Return the [x, y] coordinate for the center point of the cell that contains the specified text.  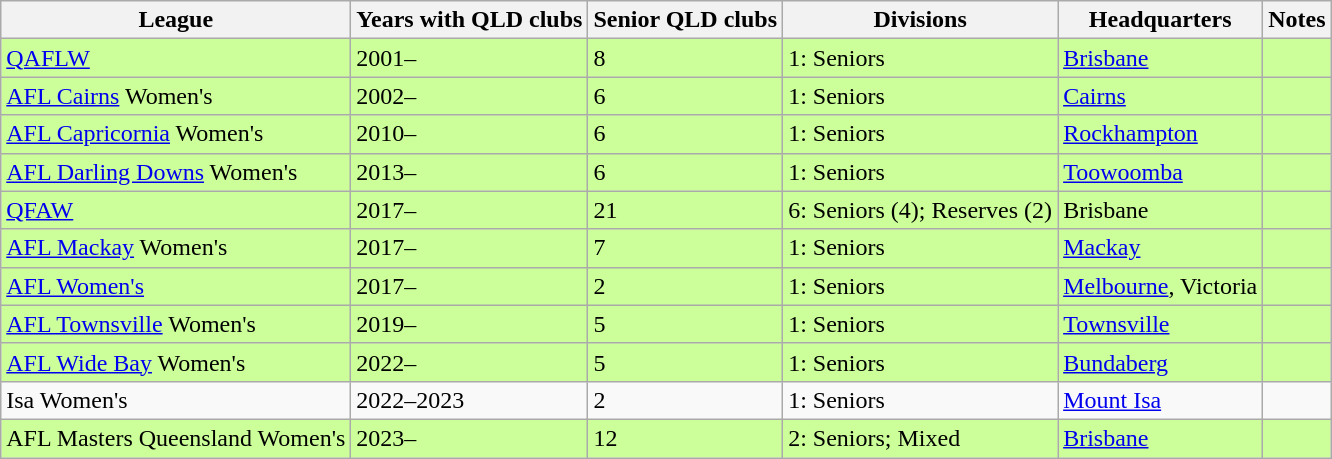
Melbourne, Victoria [1160, 286]
Notes [1297, 20]
2001– [470, 58]
Rockhampton [1160, 134]
2013– [470, 172]
Toowoomba [1160, 172]
AFL Women's [176, 286]
Senior QLD clubs [686, 20]
2022– [470, 362]
Townsville [1160, 324]
AFL Cairns Women's [176, 96]
2019– [470, 324]
Divisions [920, 20]
Mackay [1160, 248]
AFL Mackay Women's [176, 248]
AFL Wide Bay Women's [176, 362]
2010– [470, 134]
12 [686, 438]
7 [686, 248]
Bundaberg [1160, 362]
6: Seniors (4); Reserves (2) [920, 210]
AFL Townsville Women's [176, 324]
2023– [470, 438]
Cairns [1160, 96]
League [176, 20]
2002– [470, 96]
AFL Darling Downs Women's [176, 172]
2022–2023 [470, 400]
2: Seniors; Mixed [920, 438]
Mount Isa [1160, 400]
8 [686, 58]
QAFLW [176, 58]
21 [686, 210]
Isa Women's [176, 400]
Years with QLD clubs [470, 20]
QFAW [176, 210]
Headquarters [1160, 20]
AFL Capricornia Women's [176, 134]
AFL Masters Queensland Women's [176, 438]
